Extract the (X, Y) coordinate from the center of the cell holding the provided text.  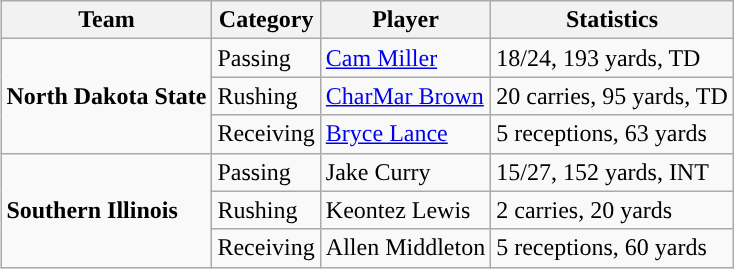
Team (106, 20)
Player (405, 20)
Cam Miller (405, 58)
CharMar Brown (405, 96)
Southern Illinois (106, 210)
18/24, 193 yards, TD (612, 58)
5 receptions, 60 yards (612, 248)
Allen Middleton (405, 248)
Keontez Lewis (405, 210)
Statistics (612, 20)
2 carries, 20 yards (612, 210)
Jake Curry (405, 172)
20 carries, 95 yards, TD (612, 96)
North Dakota State (106, 96)
15/27, 152 yards, INT (612, 172)
Bryce Lance (405, 134)
Category (266, 20)
5 receptions, 63 yards (612, 134)
